Provide the (x, y) coordinate of the cell's center where the given text is located.  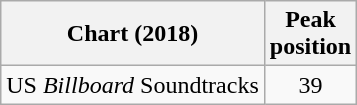
Peakposition (310, 34)
Chart (2018) (133, 34)
US Billboard Soundtracks (133, 85)
39 (310, 85)
